Extract the (X, Y) coordinate from the center of the cell holding the provided text.  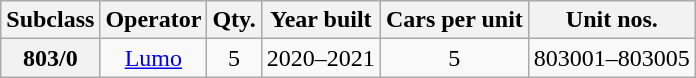
803/0 (50, 58)
Unit nos. (612, 20)
Subclass (50, 20)
Qty. (234, 20)
Cars per unit (454, 20)
Year built (320, 20)
803001–803005 (612, 58)
2020–2021 (320, 58)
Lumo (154, 58)
Operator (154, 20)
